Search for the cell housing the specified text and yield its [X, Y] center coordinate. 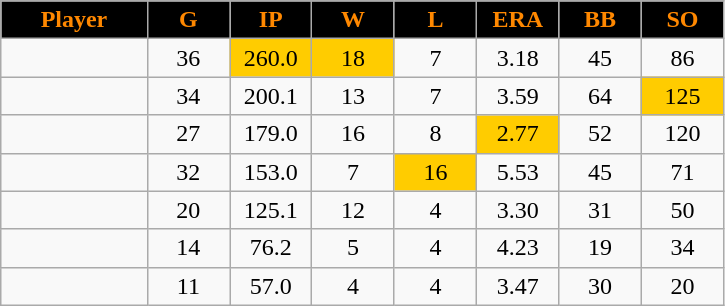
G [188, 20]
86 [682, 58]
120 [682, 134]
5.53 [518, 172]
200.1 [271, 96]
11 [188, 286]
Player [74, 20]
64 [600, 96]
19 [600, 248]
SO [682, 20]
BB [600, 20]
12 [353, 210]
13 [353, 96]
3.30 [518, 210]
153.0 [271, 172]
260.0 [271, 58]
3.47 [518, 286]
125.1 [271, 210]
52 [600, 134]
50 [682, 210]
179.0 [271, 134]
18 [353, 58]
30 [600, 286]
71 [682, 172]
57.0 [271, 286]
14 [188, 248]
3.59 [518, 96]
5 [353, 248]
27 [188, 134]
125 [682, 96]
ERA [518, 20]
4.23 [518, 248]
76.2 [271, 248]
3.18 [518, 58]
IP [271, 20]
36 [188, 58]
32 [188, 172]
W [353, 20]
31 [600, 210]
L [435, 20]
2.77 [518, 134]
8 [435, 134]
